Provide the (X, Y) coordinate of the cell's center where the given text is located.  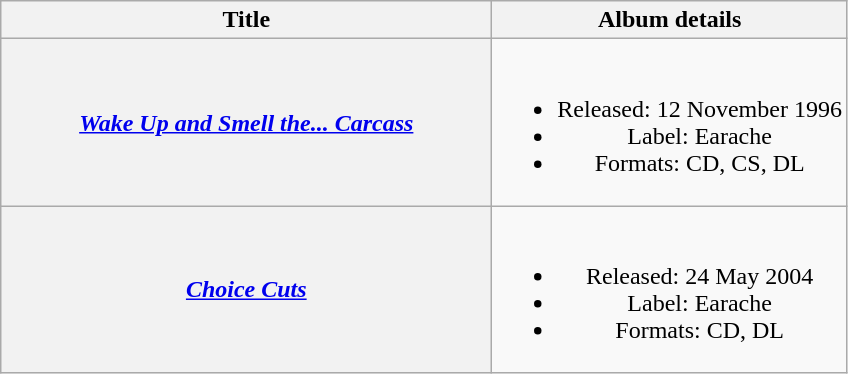
Wake Up and Smell the... Carcass (246, 122)
Choice Cuts (246, 290)
Title (246, 20)
Released: 24 May 2004Label: EaracheFormats: CD, DL (670, 290)
Released: 12 November 1996Label: EaracheFormats: CD, CS, DL (670, 122)
Album details (670, 20)
